Scan for the cell matching the given text and deliver its [X, Y] coordinate at center. 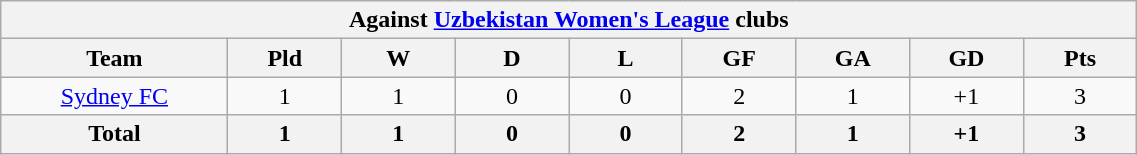
Team [114, 58]
GF [739, 58]
D [512, 58]
L [626, 58]
Total [114, 134]
W [399, 58]
Sydney FC [114, 96]
GA [853, 58]
Pld [285, 58]
Against Uzbekistan Women's League clubs [569, 20]
Pts [1080, 58]
GD [967, 58]
